Return the (x, y) coordinate for the center point of the cell that contains the specified text.  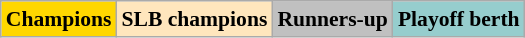
SLB champions (194, 19)
Playoff berth (459, 19)
Champions (59, 19)
Runners-up (332, 19)
